Detect which cell encompasses the target text, then output its (x, y) center coordinate. 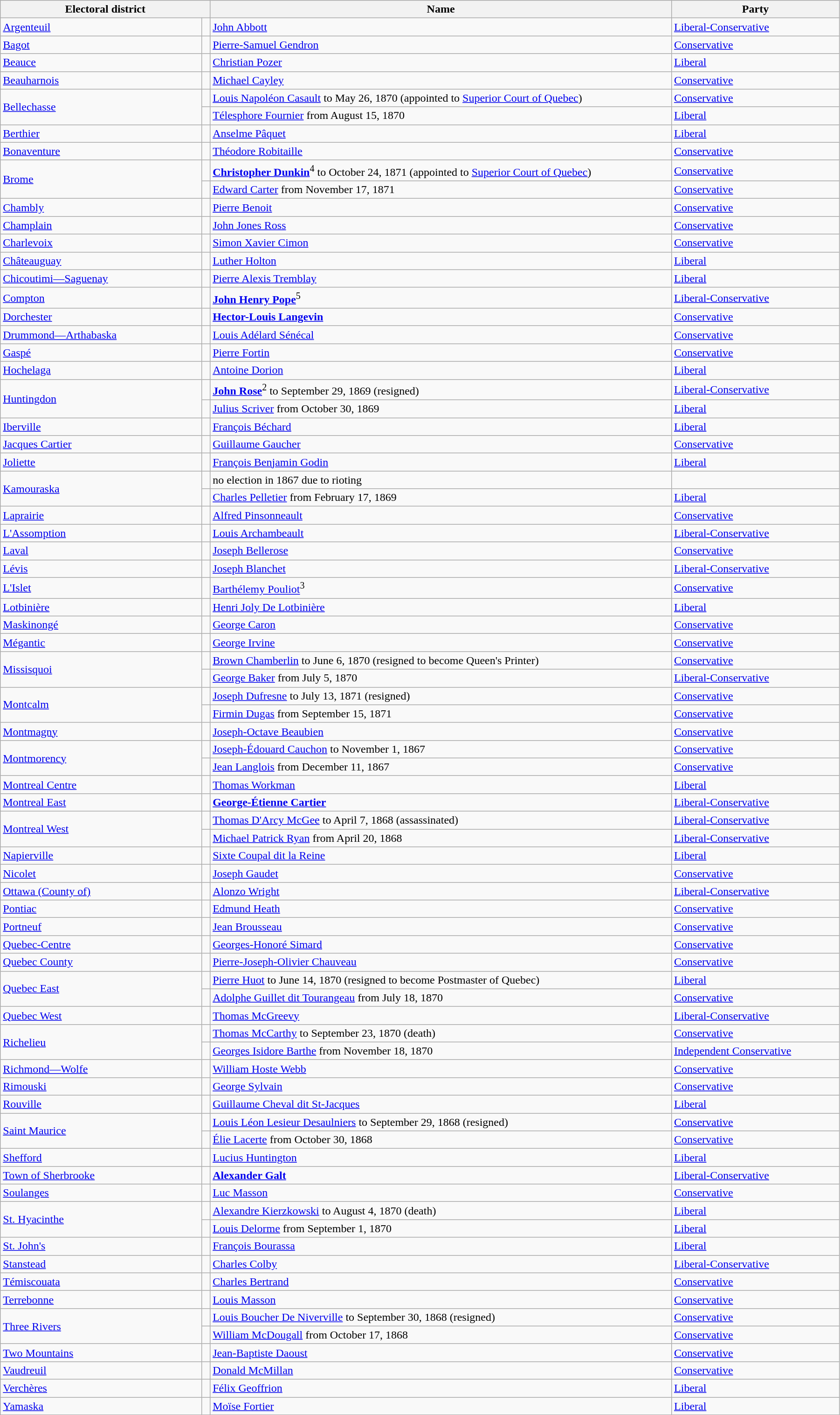
Chambly (101, 208)
Ottawa (County of) (101, 891)
Nicolet (101, 874)
Drummond—Arthabaska (101, 335)
Jean-Baptiste Daoust (441, 1353)
Pierre Fortin (441, 353)
Anselme Pâquet (441, 133)
Two Mountains (101, 1353)
Charlevoix (101, 243)
Charles Pelletier from February 17, 1869 (441, 498)
Pierre Alexis Tremblay (441, 278)
George Irvine (441, 643)
Donald McMillan (441, 1370)
Richmond—Wolfe (101, 1068)
Georges-Honoré Simard (441, 944)
George Baker from July 5, 1870 (441, 678)
Alexandre Kierzkowski to August 4, 1870 (death) (441, 1211)
Argenteuil (101, 27)
Edmund Heath (441, 909)
Montreal East (101, 802)
William McDougall from October 17, 1868 (441, 1335)
Louis Adélard Sénécal (441, 335)
St. John's (101, 1246)
Saint Maurice (101, 1131)
Louis Delorme from September 1, 1870 (441, 1228)
no election in 1867 due to rioting (441, 480)
Dorchester (101, 317)
Pierre Huot to June 14, 1870 (resigned to become Postmaster of Quebec) (441, 980)
Laprairie (101, 515)
Missisquoi (101, 669)
John Henry Pope5 (441, 298)
Verchères (101, 1388)
Independent Conservative (756, 1051)
George Sylvain (441, 1086)
George Caron (441, 625)
Félix Geoffrion (441, 1388)
Pierre-Samuel Gendron (441, 45)
Electoral district (105, 9)
St. Hyacinthe (101, 1220)
Alexander Galt (441, 1175)
Joseph Blanchet (441, 569)
Montmorency (101, 758)
Hochelaga (101, 370)
Guillaume Gaucher (441, 444)
François Bourassa (441, 1246)
Lévis (101, 569)
Georges Isidore Barthe from November 18, 1870 (441, 1051)
Thomas McGreevy (441, 1015)
Joseph Gaudet (441, 874)
Vaudreuil (101, 1370)
Pierre Benoit (441, 208)
Quebec-Centre (101, 944)
L'Assomption (101, 533)
Julius Scriver from October 30, 1869 (441, 409)
Name (441, 9)
Bagot (101, 45)
Town of Sherbrooke (101, 1175)
Compton (101, 298)
Portneuf (101, 927)
Rimouski (101, 1086)
Pierre-Joseph-Olivier Chauveau (441, 962)
Lucius Huntington (441, 1158)
Richelieu (101, 1042)
Luther Holton (441, 261)
Chicoutimi—Saguenay (101, 278)
Brome (101, 179)
Firmin Dugas from September 15, 1871 (441, 714)
Party (756, 9)
Alonzo Wright (441, 891)
Louis Napoléon Casault to May 26, 1870 (appointed to Superior Court of Quebec) (441, 98)
Jean Langlois from December 11, 1867 (441, 767)
Brown Chamberlin to June 6, 1870 (resigned to become Queen's Printer) (441, 660)
Quebec County (101, 962)
Thomas D'Arcy McGee to April 7, 1868 (assassinated) (441, 820)
Pontiac (101, 909)
Louis Boucher De Niverville to September 30, 1868 (resigned) (441, 1317)
Télesphore Fournier from August 15, 1870 (441, 116)
Kamouraska (101, 489)
Joseph Dufresne to July 13, 1871 (resigned) (441, 696)
Three Rivers (101, 1326)
Huntingdon (101, 398)
Jacques Cartier (101, 444)
Joseph Bellerose (441, 551)
Shefford (101, 1158)
Antoine Dorion (441, 370)
Théodore Robitaille (441, 151)
Charles Colby (441, 1264)
Joseph-Octave Beaubien (441, 731)
Moïse Fortier (441, 1406)
Luc Masson (441, 1193)
Alfred Pinsonneault (441, 515)
Iberville (101, 427)
Témiscouata (101, 1282)
Bellechasse (101, 107)
Louis Léon Lesieur Desaulniers to September 29, 1868 (resigned) (441, 1122)
Montreal Centre (101, 784)
Edward Carter from November 17, 1871 (441, 190)
Christopher Dunkin4 to October 24, 1871 (appointed to Superior Court of Quebec) (441, 171)
Lotbinière (101, 607)
Thomas McCarthy to September 23, 1870 (death) (441, 1033)
Joseph-Édouard Cauchon to November 1, 1867 (441, 749)
Berthier (101, 133)
Joliette (101, 462)
Élie Lacerte from October 30, 1868 (441, 1140)
Adolphe Guillet dit Tourangeau from July 18, 1870 (441, 998)
Stanstead (101, 1264)
George-Étienne Cartier (441, 802)
Montmagny (101, 731)
François Béchard (441, 427)
Charles Bertrand (441, 1282)
William Hoste Webb (441, 1068)
Champlain (101, 225)
Jean Brousseau (441, 927)
Barthélemy Pouliot3 (441, 588)
Quebec East (101, 989)
Michael Patrick Ryan from April 20, 1868 (441, 838)
John Abbott (441, 27)
Montreal West (101, 829)
Louis Masson (441, 1299)
Hector-Louis Langevin (441, 317)
Maskinongé (101, 625)
Quebec West (101, 1015)
Beauharnois (101, 80)
Guillaume Cheval dit St-Jacques (441, 1104)
Rouville (101, 1104)
Christian Pozer (441, 62)
Beauce (101, 62)
Laval (101, 551)
Louis Archambeault (441, 533)
Sixte Coupal dit la Reine (441, 856)
Châteauguay (101, 261)
Mégantic (101, 643)
Yamaska (101, 1406)
Napierville (101, 856)
Simon Xavier Cimon (441, 243)
John Jones Ross (441, 225)
Bonaventure (101, 151)
Henri Joly De Lotbinière (441, 607)
L'Islet (101, 588)
Gaspé (101, 353)
François Benjamin Godin (441, 462)
Soulanges (101, 1193)
Thomas Workman (441, 784)
Terrebonne (101, 1299)
John Rose2 to September 29, 1869 (resigned) (441, 390)
Montcalm (101, 705)
Michael Cayley (441, 80)
